Locate the cell with the specified text and output its [x, y] center coordinate. 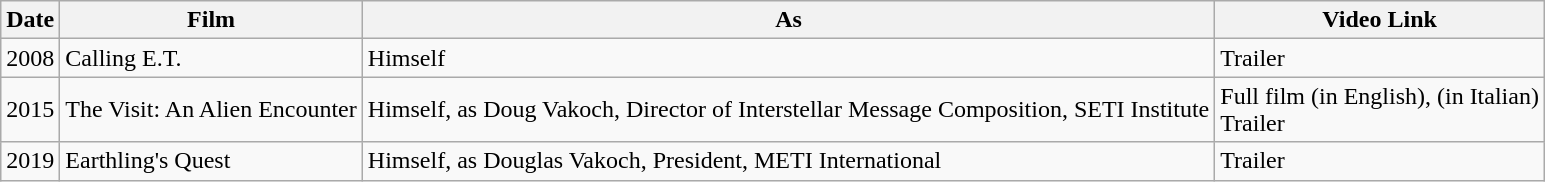
2008 [30, 58]
Himself, as Douglas Vakoch, President, METI International [788, 161]
Film [211, 20]
Earthling's Quest [211, 161]
Video Link [1380, 20]
Calling E.T. [211, 58]
Himself, as Doug Vakoch, Director of Interstellar Message Composition, SETI Institute [788, 110]
The Visit: An Alien Encounter [211, 110]
2015 [30, 110]
As [788, 20]
Full film (in English), (in Italian)Trailer [1380, 110]
2019 [30, 161]
Himself [788, 58]
Date [30, 20]
